Detect which cell encompasses the target text, then output its [X, Y] center coordinate. 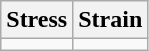
Stress [37, 20]
Strain [110, 20]
